Determine the [x, y] coordinate at the center of the cell enclosing the given text.  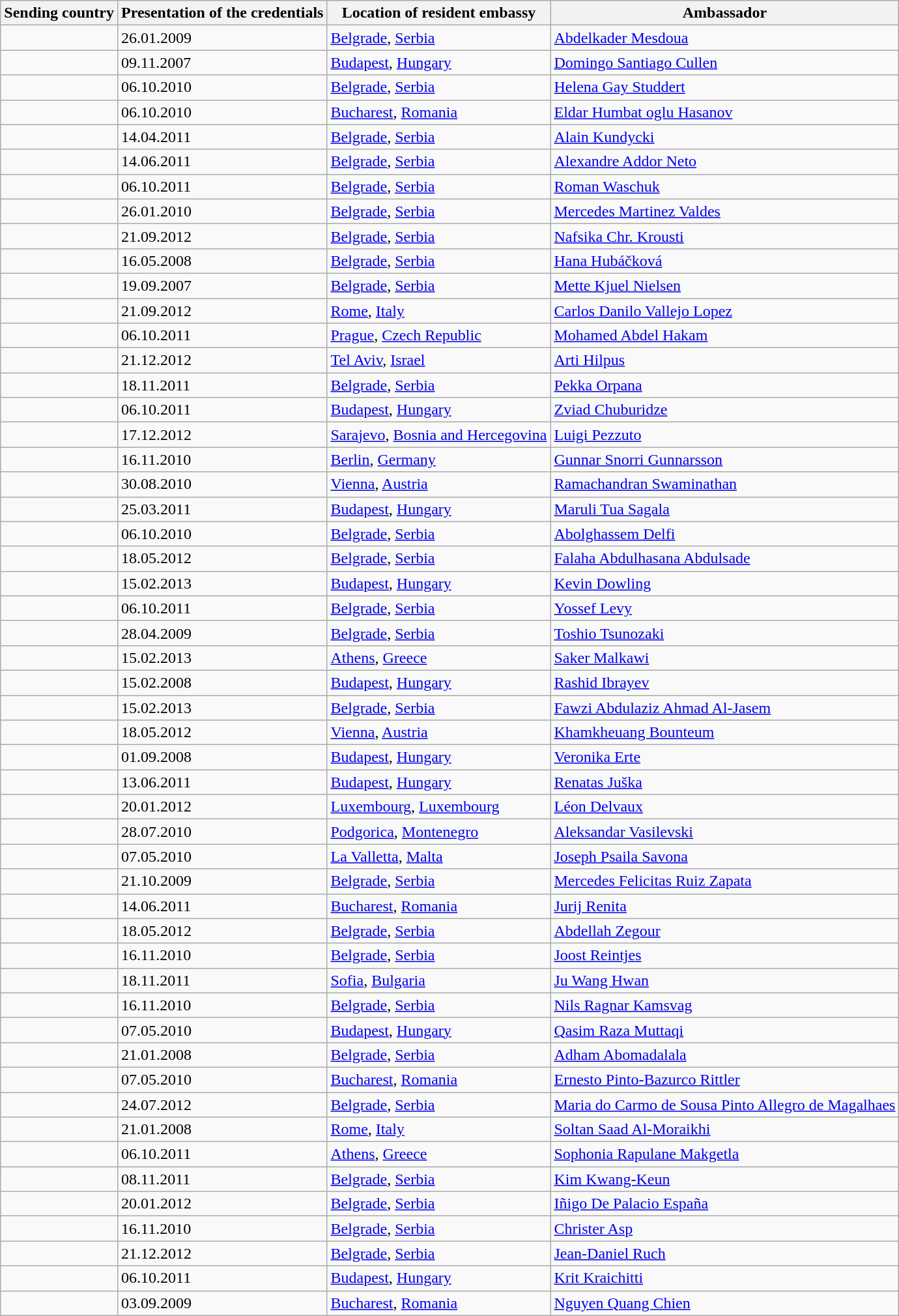
Ju Wang Hwan [724, 980]
Qasim Raza Muttaqi [724, 1030]
Toshio Tsunozaki [724, 633]
16.05.2008 [223, 261]
Tel Aviv, Israel [439, 360]
Luigi Pezzuto [724, 435]
Maria do Carmo de Sousa Pinto Allegro de Magalhaes [724, 1105]
Joseph Psaila Savona [724, 856]
28.07.2010 [223, 832]
Maruli Tua Sagala [724, 509]
Mette Kjuel Nielsen [724, 285]
Alexandre Addor Neto [724, 162]
Veronika Erte [724, 757]
Mercedes Martinez Valdes [724, 211]
Hana Hubáčková [724, 261]
Mohamed Abdel Hakam [724, 336]
Roman Waschuk [724, 186]
Falaha Abdulhasana Abdulsade [724, 559]
24.07.2012 [223, 1105]
Berlin, Germany [439, 460]
Arti Hilpus [724, 360]
01.09.2008 [223, 757]
Domingo Santiago Cullen [724, 63]
La Valletta, Malta [439, 856]
Jurij Renita [724, 906]
Sending country [59, 13]
Léon Delvaux [724, 807]
26.01.2009 [223, 38]
Nguyen Quang Chien [724, 1303]
Eldar Humbat oglu Hasanov [724, 112]
Abolghassem Delfi [724, 534]
Sofia, Bulgaria [439, 980]
09.11.2007 [223, 63]
Nils Ragnar Kamsvag [724, 1005]
Zviad Chuburidze [724, 410]
Krit Kraichitti [724, 1278]
Abdellah Zegour [724, 931]
Luxembourg, Luxembourg [439, 807]
Mercedes Felicitas Ruiz Zapata [724, 881]
Christer Asp [724, 1229]
Ernesto Pinto-Bazurco Rittler [724, 1079]
Khamkheuang Bounteum [724, 733]
Soltan Saad Al-Moraikhi [724, 1130]
Saker Malkawi [724, 658]
28.04.2009 [223, 633]
Joost Reintjes [724, 956]
Ramachandran Swaminathan [724, 484]
25.03.2011 [223, 509]
Sophonia Rapulane Makgetla [724, 1154]
Renatas Juška [724, 782]
Aleksandar Vasilevski [724, 832]
Podgorica, Montenegro [439, 832]
08.11.2011 [223, 1179]
Helena Gay Studdert [724, 87]
Fawzi Abdulaziz Ahmad Al-Jasem [724, 707]
Sarajevo, Bosnia and Hercegovina [439, 435]
Alain Kundycki [724, 137]
13.06.2011 [223, 782]
Ambassador [724, 13]
Prague, Czech Republic [439, 336]
14.04.2011 [223, 137]
15.02.2008 [223, 682]
Adham Abomadalala [724, 1055]
19.09.2007 [223, 285]
Gunnar Snorri Gunnarsson [724, 460]
Nafsika Chr. Krousti [724, 236]
Kim Kwang-Keun [724, 1179]
26.01.2010 [223, 211]
Pekka Orpana [724, 385]
17.12.2012 [223, 435]
Presentation of the credentials [223, 13]
Rashid Ibrayev [724, 682]
21.10.2009 [223, 881]
30.08.2010 [223, 484]
03.09.2009 [223, 1303]
Jean-Daniel Ruch [724, 1253]
Location of resident embassy [439, 13]
Yossef Levy [724, 608]
Carlos Danilo Vallejo Lopez [724, 311]
Abdelkader Mesdoua [724, 38]
Iñigo De Palacio España [724, 1204]
Kevin Dowling [724, 583]
